Return [X, Y] of the center of cell containing provided text 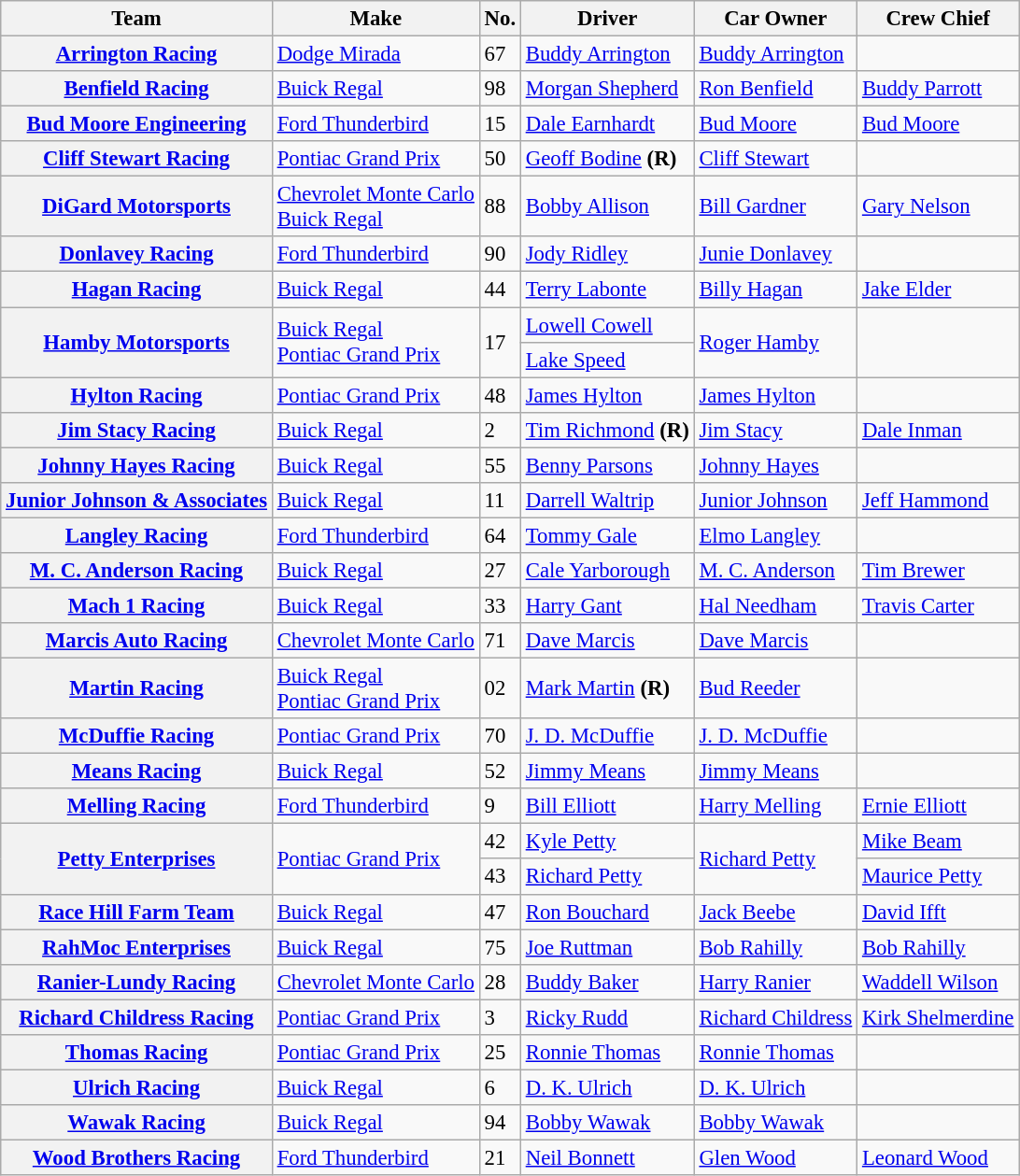
RahMoc Enterprises [136, 947]
Joe Ruttman [607, 947]
44 [500, 290]
33 [500, 605]
Dale Earnhardt [607, 124]
02 [500, 689]
52 [500, 772]
Richard Childress Racing [136, 1017]
Bud Moore Engineering [136, 124]
98 [500, 89]
Team [136, 19]
No. [500, 19]
Thomas Racing [136, 1053]
75 [500, 947]
Wawak Racing [136, 1123]
Mark Martin (R) [607, 689]
70 [500, 736]
Morgan Shepherd [607, 89]
David Ifft [938, 912]
Geoff Bodine (R) [607, 159]
Melling Racing [136, 806]
Dale Inman [938, 430]
Crew Chief [938, 19]
Elmo Langley [775, 535]
Mike Beam [938, 842]
Harry Melling [775, 806]
Hagan Racing [136, 290]
Ron Benfield [775, 89]
McDuffie Racing [136, 736]
M. C. Anderson Racing [136, 571]
Johnny Hayes Racing [136, 465]
Benfield Racing [136, 89]
Means Racing [136, 772]
Tommy Gale [607, 535]
Race Hill Farm Team [136, 912]
Tim Brewer [938, 571]
9 [500, 806]
Jack Beebe [775, 912]
Bill Elliott [607, 806]
48 [500, 395]
Make [375, 19]
Chevrolet Monte Carlo Buick Regal [375, 207]
Jim Stacy [775, 430]
Lake Speed [607, 360]
Jody Ridley [607, 255]
Richard Childress [775, 1017]
Jeff Hammond [938, 501]
Ernie Elliott [938, 806]
Harry Ranier [775, 982]
50 [500, 159]
Harry Gant [607, 605]
25 [500, 1053]
71 [500, 641]
Terry Labonte [607, 290]
Kyle Petty [607, 842]
21 [500, 1157]
Mach 1 Racing [136, 605]
Hylton Racing [136, 395]
55 [500, 465]
2 [500, 430]
Langley Racing [136, 535]
Junie Donlavey [775, 255]
43 [500, 877]
Gary Nelson [938, 207]
Driver [607, 19]
Neil Bonnett [607, 1157]
Dodge Mirada [375, 54]
15 [500, 124]
Marcis Auto Racing [136, 641]
28 [500, 982]
Jake Elder [938, 290]
Billy Hagan [775, 290]
Ulrich Racing [136, 1087]
Ricky Rudd [607, 1017]
27 [500, 571]
DiGard Motorsports [136, 207]
Ron Bouchard [607, 912]
88 [500, 207]
64 [500, 535]
42 [500, 842]
11 [500, 501]
94 [500, 1123]
Johnny Hayes [775, 465]
Buddy Baker [607, 982]
Cliff Stewart [775, 159]
Cliff Stewart Racing [136, 159]
Darrell Waltrip [607, 501]
Hal Needham [775, 605]
Wood Brothers Racing [136, 1157]
Kirk Shelmerdine [938, 1017]
67 [500, 54]
Bobby Allison [607, 207]
90 [500, 255]
Leonard Wood [938, 1157]
Roger Hamby [775, 342]
Lowell Cowell [607, 325]
Bill Gardner [775, 207]
Travis Carter [938, 605]
Martin Racing [136, 689]
47 [500, 912]
Hamby Motorsports [136, 342]
Cale Yarborough [607, 571]
Tim Richmond (R) [607, 430]
Donlavey Racing [136, 255]
17 [500, 342]
Petty Enterprises [136, 859]
Junior Johnson & Associates [136, 501]
Waddell Wilson [938, 982]
Junior Johnson [775, 501]
Jim Stacy Racing [136, 430]
Benny Parsons [607, 465]
Maurice Petty [938, 877]
Bud Reeder [775, 689]
Ranier-Lundy Racing [136, 982]
3 [500, 1017]
Car Owner [775, 19]
Arrington Racing [136, 54]
M. C. Anderson [775, 571]
Glen Wood [775, 1157]
6 [500, 1087]
Buddy Parrott [938, 89]
